For the text-containing cell, return its midpoint in (X, Y) coordinate format. 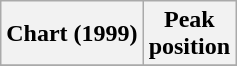
Peakposition (189, 34)
Chart (1999) (72, 34)
